Find where the given text appears and provide that cell's center as [X, Y] coordinate. 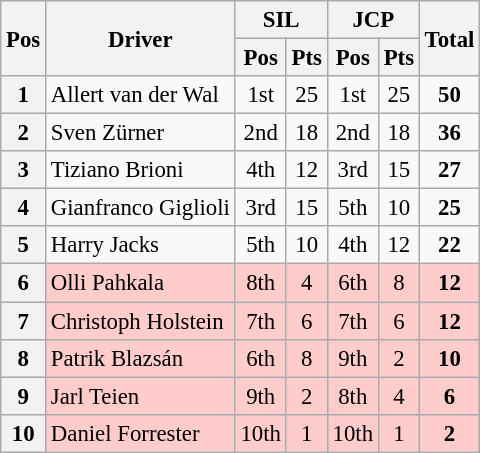
3 [24, 170]
50 [449, 95]
JCP [373, 20]
5 [24, 245]
Gianfranco Giglioli [141, 208]
22 [449, 245]
SIL [281, 20]
7 [24, 321]
Patrik Blazsán [141, 358]
Driver [141, 38]
27 [449, 170]
Tiziano Brioni [141, 170]
Total [449, 38]
Jarl Teien [141, 396]
9 [24, 396]
36 [449, 133]
Olli Pahkala [141, 283]
Christoph Holstein [141, 321]
Harry Jacks [141, 245]
Sven Zürner [141, 133]
Allert van der Wal [141, 95]
Daniel Forrester [141, 433]
